For the text-containing cell, return its midpoint in (X, Y) coordinate format. 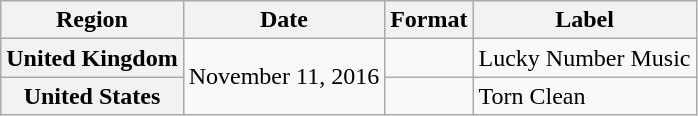
Format (429, 20)
Date (284, 20)
Lucky Number Music (584, 58)
Label (584, 20)
United States (92, 96)
United Kingdom (92, 58)
Region (92, 20)
November 11, 2016 (284, 77)
Torn Clean (584, 96)
